Detect which cell encompasses the target text, then output its (x, y) center coordinate. 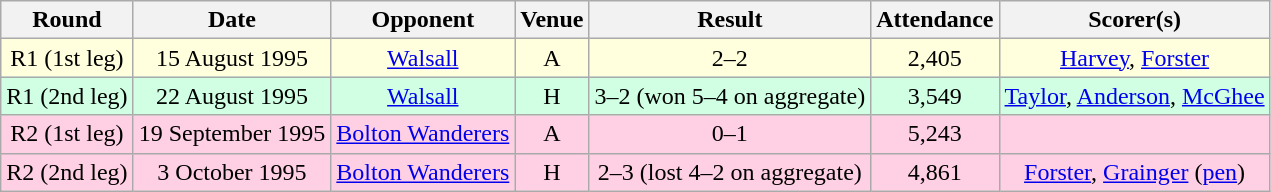
3–2 (won 5–4 on aggregate) (730, 96)
0–1 (730, 134)
3 October 1995 (232, 172)
Date (232, 20)
2–3 (lost 4–2 on aggregate) (730, 172)
Scorer(s) (1134, 20)
4,861 (935, 172)
19 September 1995 (232, 134)
Result (730, 20)
Forster, Grainger (pen) (1134, 172)
R2 (2nd leg) (67, 172)
Attendance (935, 20)
R2 (1st leg) (67, 134)
5,243 (935, 134)
3,549 (935, 96)
Venue (552, 20)
22 August 1995 (232, 96)
R1 (2nd leg) (67, 96)
Taylor, Anderson, McGhee (1134, 96)
2,405 (935, 58)
R1 (1st leg) (67, 58)
2–2 (730, 58)
Harvey, Forster (1134, 58)
Opponent (423, 20)
Round (67, 20)
15 August 1995 (232, 58)
